Capture the cell that displays the provided text and extract its (x, y) central coordinate. 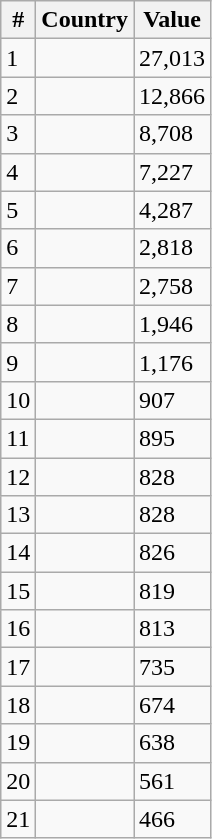
2 (18, 96)
13 (18, 515)
Country (85, 20)
3 (18, 134)
18 (18, 705)
20 (18, 781)
1,946 (172, 324)
826 (172, 553)
12 (18, 477)
8 (18, 324)
14 (18, 553)
907 (172, 400)
5 (18, 210)
819 (172, 591)
10 (18, 400)
6 (18, 248)
15 (18, 591)
2,818 (172, 248)
27,013 (172, 58)
Value (172, 20)
# (18, 20)
8,708 (172, 134)
2,758 (172, 286)
813 (172, 629)
17 (18, 667)
12,866 (172, 96)
7 (18, 286)
674 (172, 705)
19 (18, 743)
4 (18, 172)
7,227 (172, 172)
1,176 (172, 362)
4,287 (172, 210)
16 (18, 629)
466 (172, 819)
11 (18, 438)
1 (18, 58)
895 (172, 438)
9 (18, 362)
735 (172, 667)
638 (172, 743)
21 (18, 819)
561 (172, 781)
